Return the [x, y] coordinate for the center point of the cell that contains the specified text.  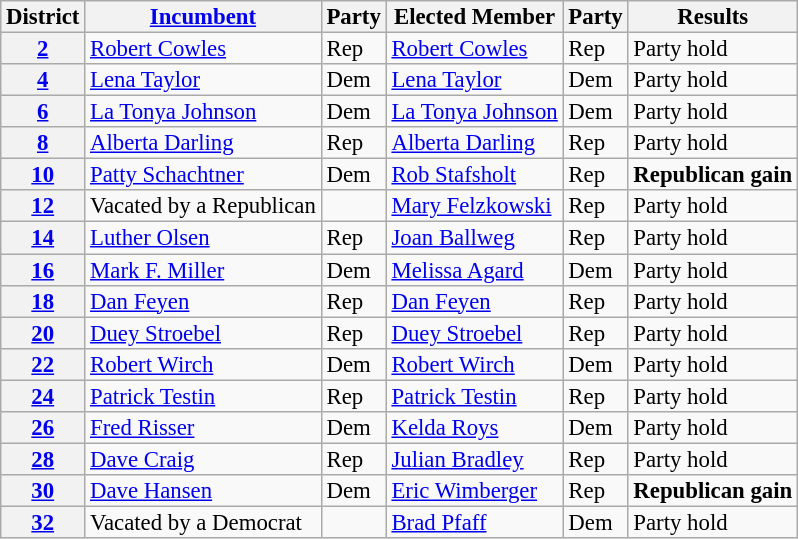
Joan Ballweg [474, 238]
District [43, 17]
Julian Bradley [474, 459]
Fred Risser [203, 428]
30 [43, 491]
18 [43, 301]
4 [43, 80]
Incumbent [203, 17]
Elected Member [474, 17]
Melissa Agard [474, 270]
24 [43, 396]
8 [43, 143]
10 [43, 175]
Rob Stafsholt [474, 175]
Eric Wimberger [474, 491]
32 [43, 522]
14 [43, 238]
Dave Hansen [203, 491]
20 [43, 333]
16 [43, 270]
26 [43, 428]
12 [43, 206]
Luther Olsen [203, 238]
Kelda Roys [474, 428]
Mark F. Miller [203, 270]
Patty Schachtner [203, 175]
Brad Pfaff [474, 522]
Mary Felzkowski [474, 206]
2 [43, 49]
Results [712, 17]
Vacated by a Republican [203, 206]
Dave Craig [203, 459]
28 [43, 459]
6 [43, 112]
Vacated by a Democrat [203, 522]
22 [43, 364]
